Capture the cell that displays the provided text and extract its [X, Y] central coordinate. 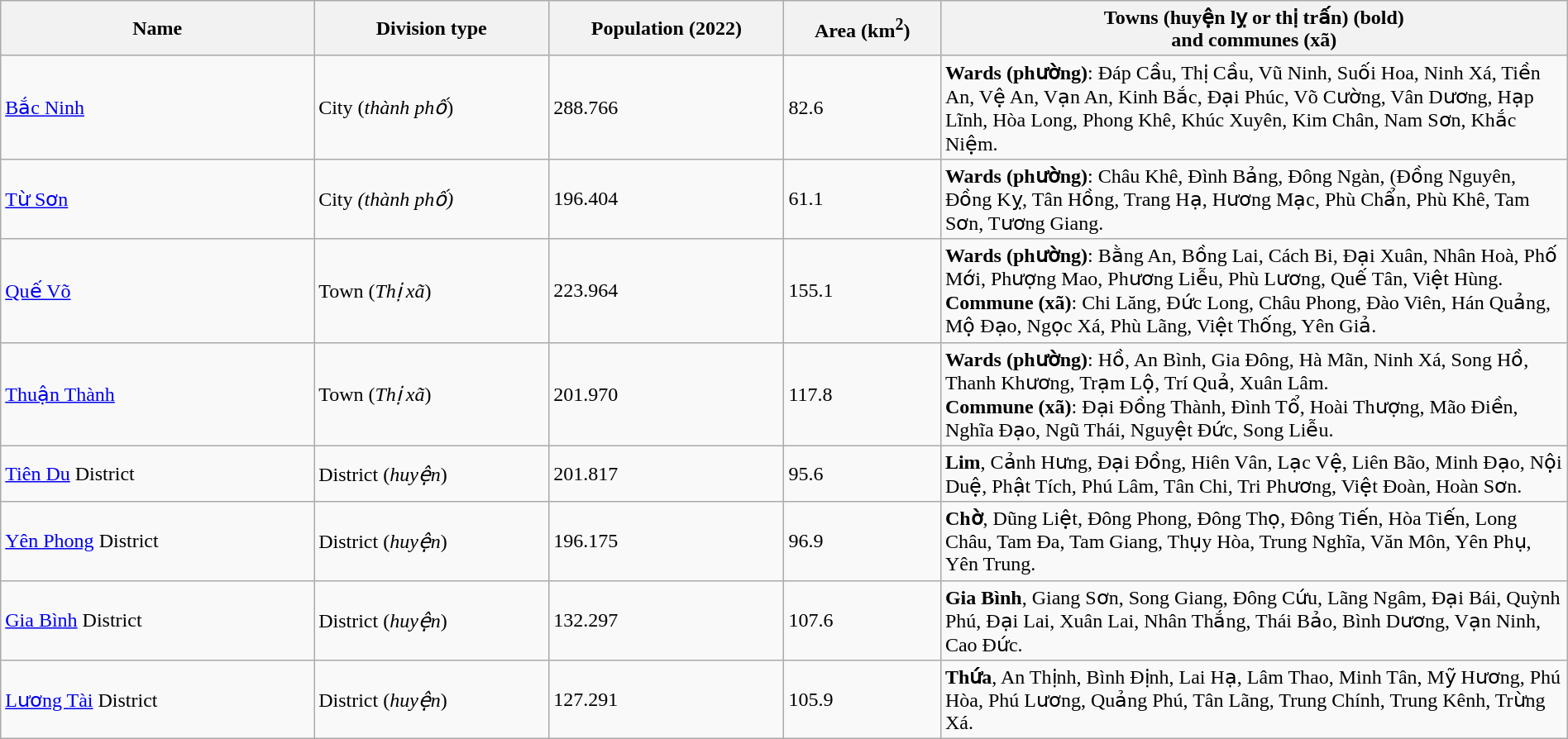
Population (2022) [667, 28]
196.404 [667, 198]
107.6 [862, 620]
Wards (phường): Châu Khê, Đình Bảng, Đông Ngàn, (Đồng Nguyên, Đồng Kỵ, Tân Hồng, Trang Hạ, Hương Mạc, Phù Chẩn, Phù Khê, Tam Sơn, Tương Giang. [1254, 198]
Towns (huyện lỵ or thị trấn) (bold)and communes (xã) [1254, 28]
117.8 [862, 393]
96.9 [862, 541]
Thuận Thành [157, 393]
61.1 [862, 198]
127.291 [667, 699]
Tiên Du District [157, 474]
155.1 [862, 291]
Lương Tài District [157, 699]
288.766 [667, 107]
196.175 [667, 541]
Bắc Ninh [157, 107]
Division type [432, 28]
82.6 [862, 107]
Chờ, Dũng Liệt, Đông Phong, Đông Thọ, Đông Tiến, Hòa Tiến, Long Châu, Tam Đa, Tam Giang, Thụy Hòa, Trung Nghĩa, Văn Môn, Yên Phụ, Yên Trung. [1254, 541]
201.817 [667, 474]
Area (km2) [862, 28]
201.970 [667, 393]
Thứa, An Thịnh, Bình Định, Lai Hạ, Lâm Thao, Minh Tân, Mỹ Hương, Phú Hòa, Phú Lương, Quảng Phú, Tân Lãng, Trung Chính, Trung Kênh, Trừng Xá. [1254, 699]
Lim, Cảnh Hưng, Đại Đồng, Hiên Vân, Lạc Vệ, Liên Bão, Minh Đạo, Nội Duệ, Phật Tích, Phú Lâm, Tân Chi, Tri Phương, Việt Đoàn, Hoàn Sơn. [1254, 474]
Gia Bình, Giang Sơn, Song Giang, Đông Cứu, Lãng Ngâm, Đại Bái, Quỳnh Phú, Đại Lai, Xuân Lai, Nhân Thắng, Thái Bảo, Bình Dương, Vạn Ninh, Cao Đức. [1254, 620]
105.9 [862, 699]
Name [157, 28]
Gia Bình District [157, 620]
95.6 [862, 474]
223.964 [667, 291]
Từ Sơn [157, 198]
Yên Phong District [157, 541]
Quế Võ [157, 291]
132.297 [667, 620]
